Detect which cell encompasses the target text, then output its [x, y] center coordinate. 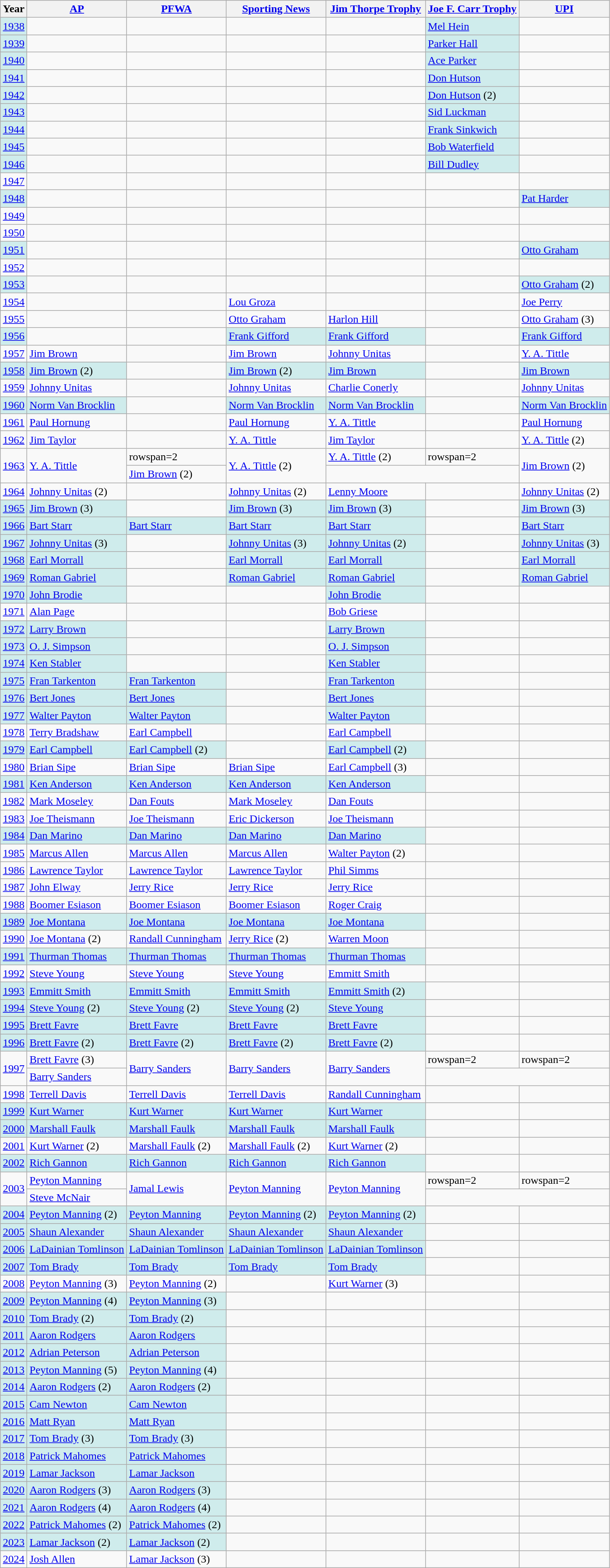
2003 [14, 1189]
John Elway [77, 887]
2009 [14, 1301]
1944 [14, 129]
1957 [14, 353]
1993 [14, 991]
1947 [14, 181]
1964 [14, 491]
1952 [14, 267]
Jim Thorpe Trophy [376, 9]
Walter Payton (2) [376, 853]
1958 [14, 371]
Charlie Conerly [376, 388]
2020 [14, 1490]
1996 [14, 1042]
1977 [14, 715]
1994 [14, 1008]
1997 [14, 1068]
2018 [14, 1456]
1979 [14, 749]
Lenny Moore [376, 491]
Ace Parker [472, 61]
Lou Groza [276, 302]
1972 [14, 629]
1962 [14, 439]
1953 [14, 285]
Brett Favre (3) [77, 1060]
Roger Craig [376, 905]
Emmitt Smith (2) [376, 991]
2024 [14, 1559]
1941 [14, 78]
2002 [14, 1163]
Pat Harder [564, 198]
Otto Graham (3) [564, 319]
1967 [14, 543]
1970 [14, 595]
Joe Montana (2) [77, 939]
1943 [14, 112]
1950 [14, 233]
Don Hutson (2) [472, 95]
Joe F. Carr Trophy [472, 9]
Kurt Warner (3) [376, 1283]
1992 [14, 973]
Bob Griese [376, 612]
1949 [14, 216]
2000 [14, 1129]
1989 [14, 922]
1961 [14, 422]
Phil Simms [376, 870]
1985 [14, 853]
1973 [14, 646]
Jerry Rice (2) [276, 939]
Alan Page [77, 612]
Steve McNair [77, 1197]
Bob Waterfield [472, 147]
1960 [14, 405]
AP [77, 9]
Parker Hall [472, 43]
2005 [14, 1232]
1939 [14, 43]
Joe Perry [564, 302]
1942 [14, 95]
2022 [14, 1525]
1948 [14, 198]
2019 [14, 1473]
2014 [14, 1387]
1980 [14, 767]
Don Hutson [472, 78]
1998 [14, 1094]
1982 [14, 801]
1946 [14, 164]
1954 [14, 302]
1976 [14, 698]
2007 [14, 1266]
1968 [14, 560]
1983 [14, 819]
1984 [14, 836]
Mel Hein [472, 26]
1938 [14, 26]
1974 [14, 663]
Jamal Lewis [176, 1189]
1951 [14, 250]
PFWA [176, 9]
Sid Luckman [472, 112]
2011 [14, 1335]
2013 [14, 1370]
2006 [14, 1249]
Eric Dickerson [276, 819]
1978 [14, 732]
1945 [14, 147]
2015 [14, 1404]
2004 [14, 1215]
Frank Sinkwich [472, 129]
2016 [14, 1421]
Harlon Hill [376, 319]
Josh Allen [77, 1559]
Bill Dudley [472, 164]
2017 [14, 1439]
2001 [14, 1146]
1966 [14, 526]
1999 [14, 1111]
UPI [564, 9]
1965 [14, 509]
1988 [14, 905]
Year [14, 9]
Terry Bradshaw [77, 732]
2008 [14, 1283]
Sporting News [276, 9]
Earl Campbell (3) [376, 767]
1986 [14, 870]
Warren Moon [376, 939]
1981 [14, 784]
1956 [14, 336]
1959 [14, 388]
1991 [14, 956]
2021 [14, 1507]
1963 [14, 465]
1975 [14, 681]
1955 [14, 319]
2012 [14, 1353]
1990 [14, 939]
1940 [14, 61]
Peyton Manning (5) [77, 1370]
Otto Graham (2) [564, 285]
1969 [14, 577]
1995 [14, 1025]
2010 [14, 1318]
1987 [14, 887]
1971 [14, 612]
2023 [14, 1542]
Lamar Jackson (3) [176, 1559]
